Search for the cell housing the specified text and yield its (X, Y) center coordinate. 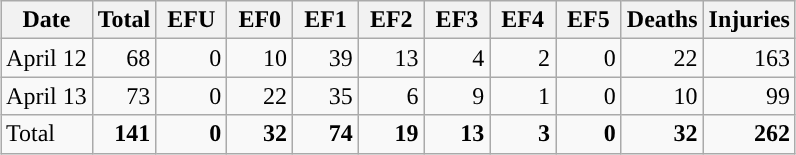
262 (749, 134)
39 (326, 58)
EF1 (326, 20)
163 (749, 58)
EF3 (457, 20)
141 (124, 134)
35 (326, 96)
19 (391, 134)
3 (523, 134)
99 (749, 96)
EFU (192, 20)
73 (124, 96)
2 (523, 58)
EF0 (260, 20)
1 (523, 96)
Injuries (749, 20)
EF4 (523, 20)
April 12 (47, 58)
Deaths (662, 20)
68 (124, 58)
9 (457, 96)
EF2 (391, 20)
EF5 (589, 20)
6 (391, 96)
Date (47, 20)
April 13 (47, 96)
74 (326, 134)
4 (457, 58)
